Pinpoint the cell where the given text exists, returning its (X, Y) midpoint coordinate. 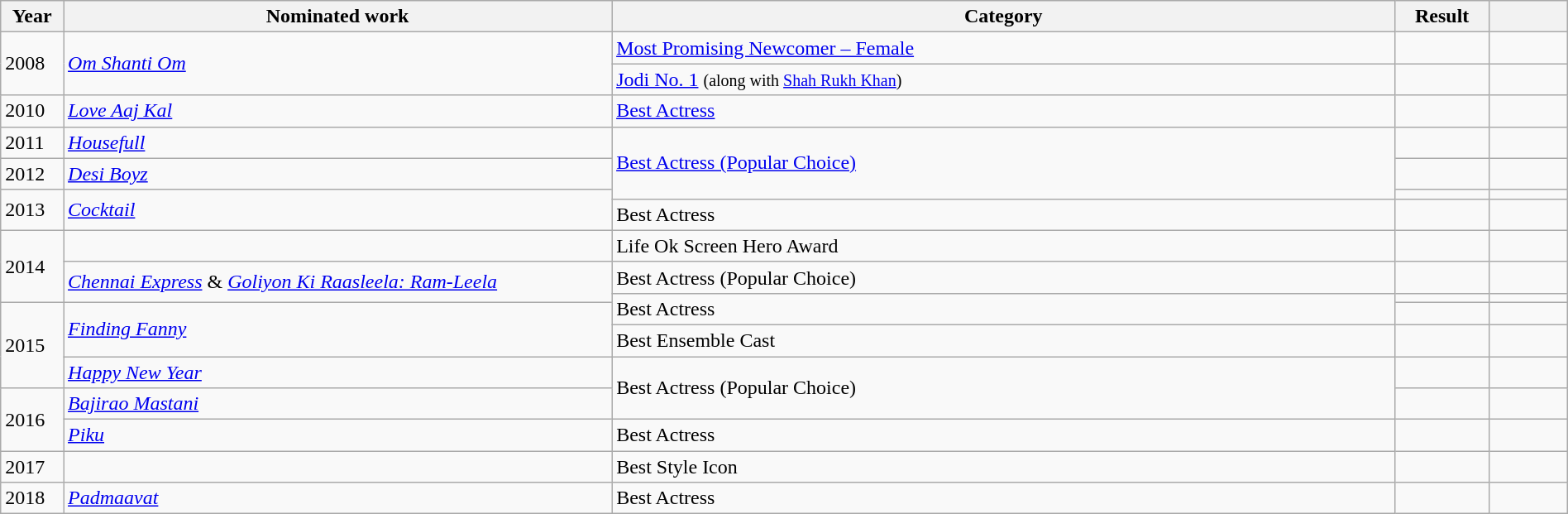
Best Style Icon (1004, 467)
Result (1442, 17)
Best Ensemble Cast (1004, 340)
Nominated work (337, 17)
Jodi No. 1 (along with Shah Rukh Khan) (1004, 79)
2017 (32, 467)
2013 (32, 210)
Life Ok Screen Hero Award (1004, 246)
Most Promising Newcomer – Female (1004, 48)
Cocktail (337, 210)
2011 (32, 142)
Desi Boyz (337, 174)
Padmaavat (337, 498)
Year (32, 17)
Piku (337, 435)
2016 (32, 420)
Bajirao Mastani (337, 404)
2014 (32, 267)
Om Shanti Om (337, 64)
Happy New Year (337, 372)
Category (1004, 17)
Chennai Express & Goliyon Ki Raasleela: Ram-Leela (337, 281)
2012 (32, 174)
Love Aaj Kal (337, 111)
2015 (32, 344)
2008 (32, 64)
Housefull (337, 142)
2018 (32, 498)
2010 (32, 111)
Finding Fanny (337, 329)
